From the cell containing the given text, extract its center point as [x, y] coordinate. 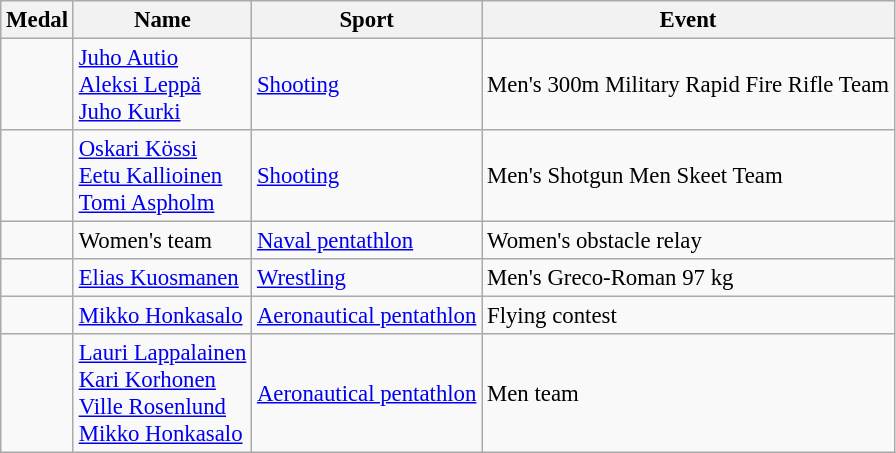
Lauri LappalainenKari KorhonenVille RosenlundMikko Honkasalo [162, 394]
Elias Kuosmanen [162, 278]
Mikko Honkasalo [162, 316]
Men team [688, 394]
Sport [367, 20]
Women's team [162, 241]
Oskari KössiEetu KallioinenTomi Aspholm [162, 176]
Men's 300m Military Rapid Fire Rifle Team [688, 85]
Naval pentathlon [367, 241]
Medal [38, 20]
Juho AutioAleksi LeppäJuho Kurki [162, 85]
Name [162, 20]
Men's Shotgun Men Skeet Team [688, 176]
Flying contest [688, 316]
Men's Greco-Roman 97 kg [688, 278]
Event [688, 20]
Wrestling [367, 278]
Women's obstacle relay [688, 241]
